Pinpoint the cell where the given text exists, returning its (X, Y) midpoint coordinate. 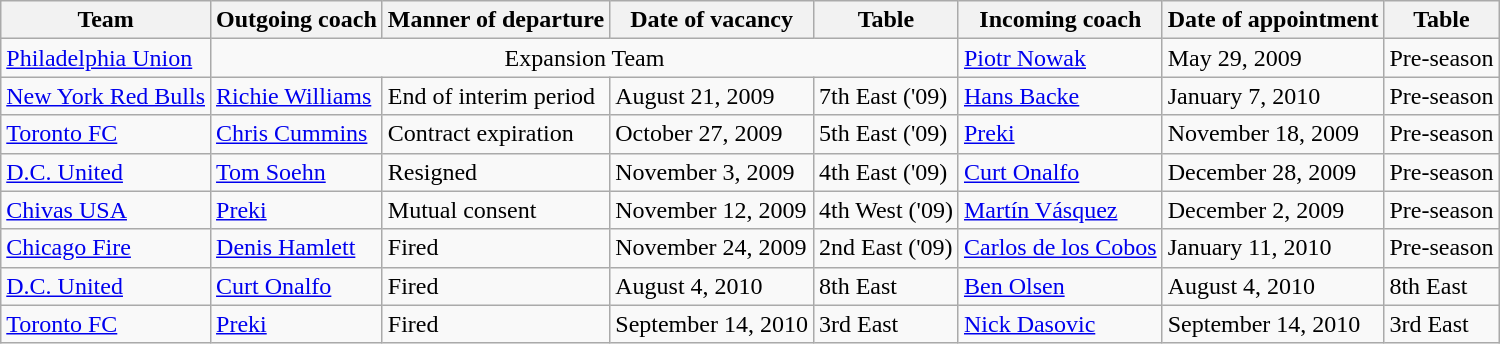
End of interim period (496, 96)
5th East ('09) (886, 134)
Martín Vásquez (1060, 210)
Expansion Team (585, 58)
Tom Soehn (297, 172)
Chivas USA (106, 210)
Richie Williams (297, 96)
Piotr Nowak (1060, 58)
November 12, 2009 (712, 210)
Hans Backe (1060, 96)
Incoming coach (1060, 20)
Outgoing coach (297, 20)
November 24, 2009 (712, 248)
August 21, 2009 (712, 96)
Carlos de los Cobos (1060, 248)
Contract expiration (496, 134)
Denis Hamlett (297, 248)
October 27, 2009 (712, 134)
Manner of departure (496, 20)
Resigned (496, 172)
December 2, 2009 (1273, 210)
7th East ('09) (886, 96)
November 18, 2009 (1273, 134)
4th West ('09) (886, 210)
December 28, 2009 (1273, 172)
Date of vacancy (712, 20)
January 11, 2010 (1273, 248)
Nick Dasovic (1060, 324)
Chicago Fire (106, 248)
January 7, 2010 (1273, 96)
New York Red Bulls (106, 96)
Team (106, 20)
4th East ('09) (886, 172)
2nd East ('09) (886, 248)
Date of appointment (1273, 20)
Ben Olsen (1060, 286)
Philadelphia Union (106, 58)
November 3, 2009 (712, 172)
May 29, 2009 (1273, 58)
Mutual consent (496, 210)
Chris Cummins (297, 134)
